Find where the given text appears and provide that cell's center as (X, Y) coordinate. 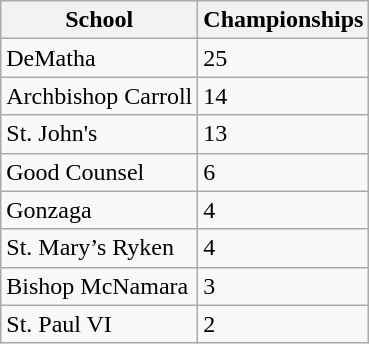
School (100, 20)
6 (284, 172)
2 (284, 324)
13 (284, 134)
Bishop McNamara (100, 286)
Archbishop Carroll (100, 96)
3 (284, 286)
St. John's (100, 134)
DeMatha (100, 58)
St. Paul VI (100, 324)
14 (284, 96)
St. Mary’s Ryken (100, 248)
Gonzaga (100, 210)
25 (284, 58)
Good Counsel (100, 172)
Championships (284, 20)
